Find where the given text appears and provide that cell's center as (X, Y) coordinate. 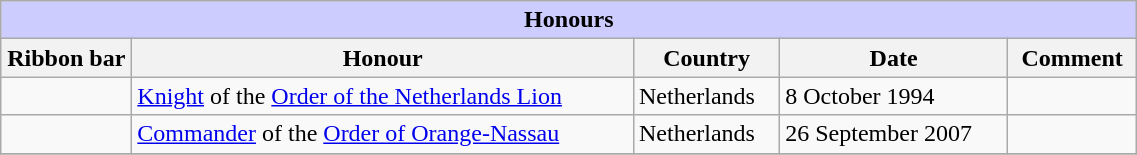
8 October 1994 (894, 96)
Knight of the Order of the Netherlands Lion (383, 96)
Ribbon bar (66, 58)
Commander of the Order of Orange-Nassau (383, 134)
Comment (1072, 58)
Country (706, 58)
Date (894, 58)
26 September 2007 (894, 134)
Honour (383, 58)
Honours (569, 20)
